Detect which cell encompasses the target text, then output its [x, y] center coordinate. 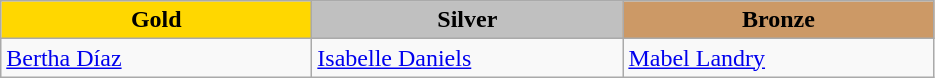
Silver [468, 20]
Mabel Landry [778, 58]
Bertha Díaz [156, 58]
Bronze [778, 20]
Gold [156, 20]
Isabelle Daniels [468, 58]
